Locate the cell with the specified text and output its [x, y] center coordinate. 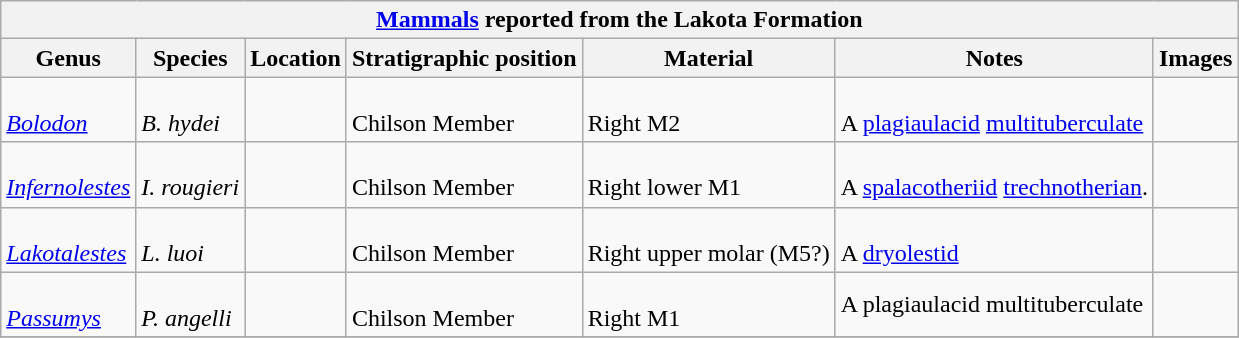
Right M1 [708, 304]
A dryolestid [994, 240]
B. hydei [190, 110]
Location [296, 58]
Notes [994, 58]
Species [190, 58]
Infernolestes [68, 174]
Images [1195, 58]
Material [708, 58]
Right M2 [708, 110]
Mammals reported from the Lakota Formation [620, 20]
Bolodon [68, 110]
Right upper molar (M5?) [708, 240]
A spalacotheriid trechnotherian. [994, 174]
Passumys [68, 304]
P. angelli [190, 304]
Lakotalestes [68, 240]
Stratigraphic position [464, 58]
L. luoi [190, 240]
I. rougieri [190, 174]
Genus [68, 58]
Right lower M1 [708, 174]
